Return the (X, Y) coordinate for the center point of the cell that contains the specified text.  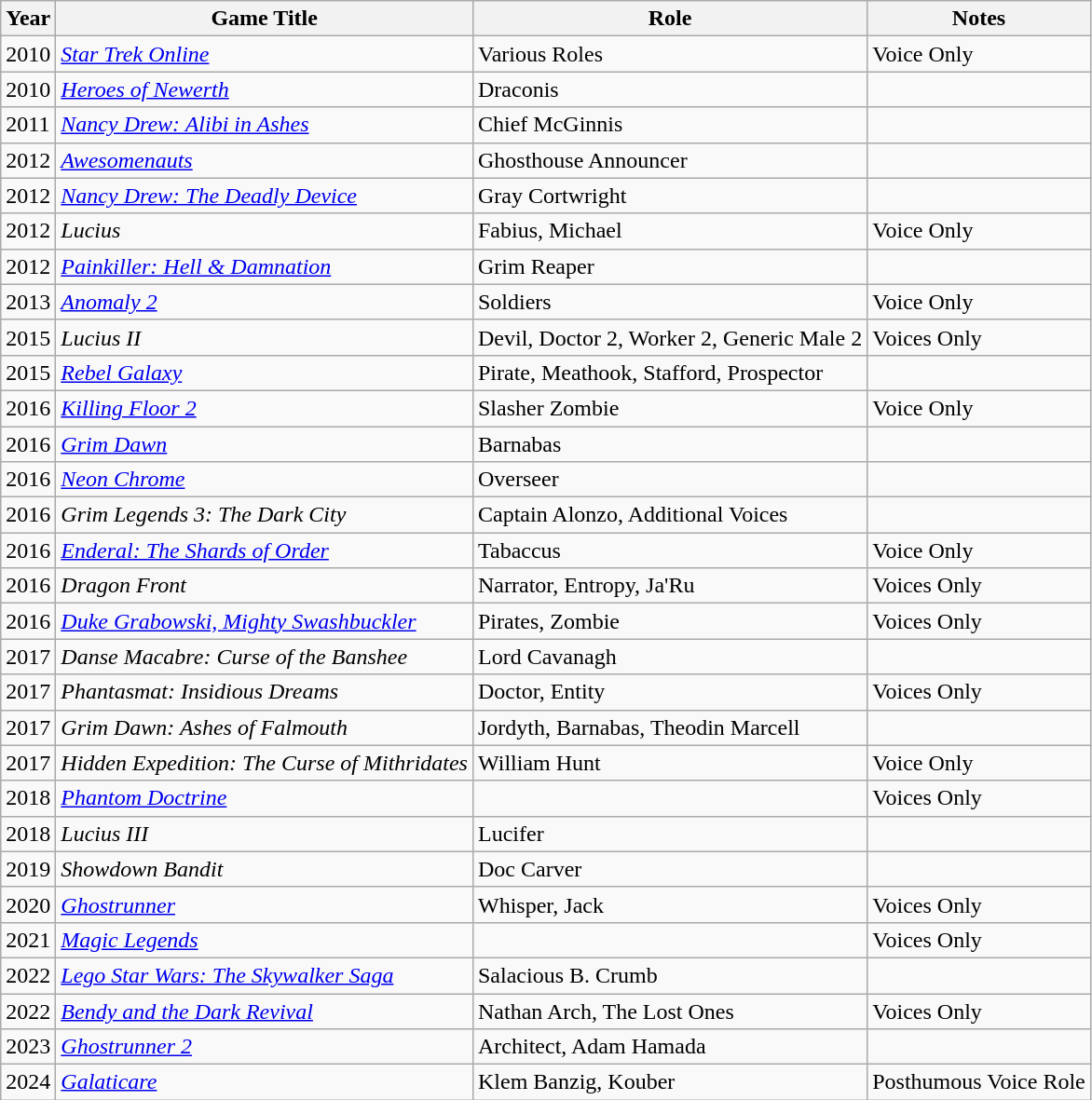
Jordyth, Barnabas, Theodin Marcell (669, 727)
2013 (28, 302)
Fabius, Michael (669, 231)
Lucifer (669, 834)
Tabaccus (669, 550)
Soldiers (669, 302)
Neon Chrome (265, 480)
Killing Floor 2 (265, 408)
Draconis (669, 89)
Game Title (265, 19)
Grim Dawn: Ashes of Falmouth (265, 727)
Duke Grabowski, Mighty Swashbuckler (265, 621)
Magic Legends (265, 940)
Ghosthouse Announcer (669, 160)
Role (669, 19)
Anomaly 2 (265, 302)
Klem Banzig, Kouber (669, 1082)
Chief McGinnis (669, 125)
Grim Legends 3: The Dark City (265, 515)
Lucius II (265, 337)
Rebel Galaxy (265, 373)
2019 (28, 869)
Awesomenauts (265, 160)
Narrator, Entropy, Ja'Ru (669, 586)
2024 (28, 1082)
Nancy Drew: The Deadly Device (265, 196)
Star Trek Online (265, 54)
Various Roles (669, 54)
Slasher Zombie (669, 408)
Phantasmat: Insidious Dreams (265, 692)
Ghostrunner 2 (265, 1047)
Lego Star Wars: The Skywalker Saga (265, 975)
William Hunt (669, 763)
2021 (28, 940)
Salacious B. Crumb (669, 975)
Year (28, 19)
Lucius III (265, 834)
Showdown Bandit (265, 869)
Doc Carver (669, 869)
Whisper, Jack (669, 904)
Galaticare (265, 1082)
Heroes of Newerth (265, 89)
Barnabas (669, 444)
Doctor, Entity (669, 692)
Notes (979, 19)
Danse Macabre: Curse of the Banshee (265, 657)
Enderal: The Shards of Order (265, 550)
Grim Dawn (265, 444)
Phantom Doctrine (265, 798)
Painkiller: Hell & Damnation (265, 266)
Gray Cortwright (669, 196)
Nathan Arch, The Lost Ones (669, 1011)
Grim Reaper (669, 266)
Posthumous Voice Role (979, 1082)
Captain Alonzo, Additional Voices (669, 515)
2020 (28, 904)
Dragon Front (265, 586)
2011 (28, 125)
Bendy and the Dark Revival (265, 1011)
Pirates, Zombie (669, 621)
Lord Cavanagh (669, 657)
2023 (28, 1047)
Lucius (265, 231)
Devil, Doctor 2, Worker 2, Generic Male 2 (669, 337)
Overseer (669, 480)
Pirate, Meathook, Stafford, Prospector (669, 373)
Ghostrunner (265, 904)
Hidden Expedition: The Curse of Mithridates (265, 763)
Nancy Drew: Alibi in Ashes (265, 125)
Architect, Adam Hamada (669, 1047)
